Scan for the cell matching the given text and deliver its (x, y) coordinate at center. 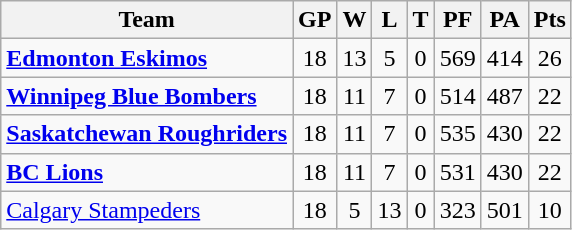
514 (458, 96)
569 (458, 58)
GP (315, 20)
531 (458, 172)
PF (458, 20)
T (420, 20)
Team (147, 20)
10 (550, 210)
Saskatchewan Roughriders (147, 134)
Edmonton Eskimos (147, 58)
487 (504, 96)
501 (504, 210)
323 (458, 210)
535 (458, 134)
Calgary Stampeders (147, 210)
Winnipeg Blue Bombers (147, 96)
L (390, 20)
PA (504, 20)
26 (550, 58)
BC Lions (147, 172)
W (354, 20)
Pts (550, 20)
414 (504, 58)
